Determine the [x, y] coordinate at the center of the cell enclosing the given text.  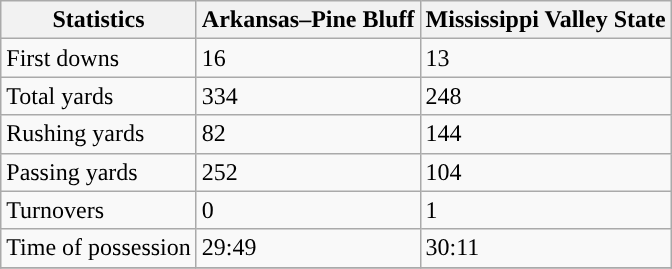
Arkansas–Pine Bluff [308, 20]
Total yards [99, 96]
29:49 [308, 248]
Passing yards [99, 172]
Statistics [99, 20]
144 [546, 134]
Time of possession [99, 248]
Turnovers [99, 210]
13 [546, 58]
16 [308, 58]
0 [308, 210]
252 [308, 172]
Rushing yards [99, 134]
1 [546, 210]
334 [308, 96]
Mississippi Valley State [546, 20]
First downs [99, 58]
104 [546, 172]
248 [546, 96]
30:11 [546, 248]
82 [308, 134]
